Identify which cell holds the provided text, then report its (x, y) central coordinate. 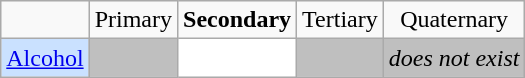
Tertiary (340, 20)
Quaternary (454, 20)
does not exist (454, 58)
Secondary (238, 20)
Alcohol (45, 58)
Primary (133, 20)
